Extract the (X, Y) coordinate from the center of the cell holding the provided text.  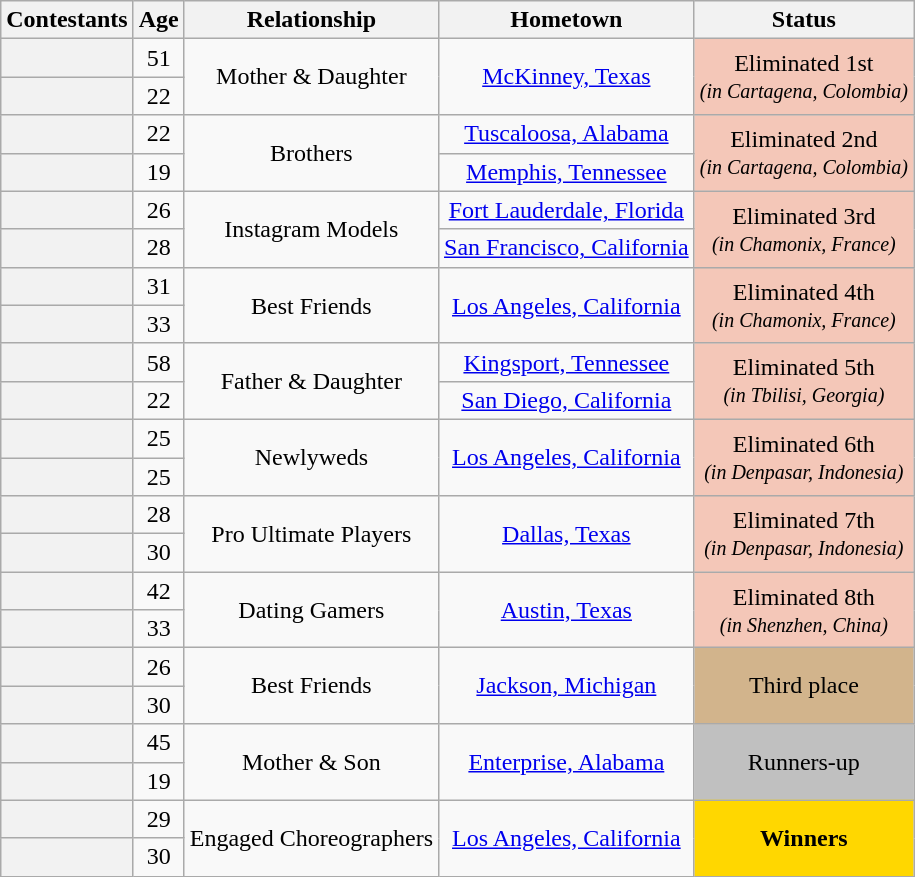
Eliminated 2nd(in Cartagena, Colombia) (804, 153)
Fort Lauderdale, Florida (567, 210)
Dating Gamers (311, 610)
Status (804, 20)
Third place (804, 686)
San Francisco, California (567, 248)
Hometown (567, 20)
Eliminated 7th(in Denpasar, Indonesia) (804, 534)
Winners (804, 838)
Runners-up (804, 762)
Eliminated 4th(in Chamonix, France) (804, 305)
Newlyweds (311, 457)
Eliminated 5th(in Tbilisi, Georgia) (804, 381)
Enterprise, Alabama (567, 762)
29 (158, 819)
Memphis, Tennessee (567, 172)
Dallas, Texas (567, 534)
Pro Ultimate Players (311, 534)
Contestants (67, 20)
Engaged Choreographers (311, 838)
Eliminated 1st(in Cartagena, Colombia) (804, 77)
Austin, Texas (567, 610)
Age (158, 20)
Mother & Son (311, 762)
Instagram Models (311, 229)
42 (158, 591)
McKinney, Texas (567, 77)
Brothers (311, 153)
Mother & Daughter (311, 77)
Jackson, Michigan (567, 686)
Tuscaloosa, Alabama (567, 134)
45 (158, 743)
San Diego, California (567, 400)
Relationship (311, 20)
51 (158, 58)
Kingsport, Tennessee (567, 362)
31 (158, 286)
58 (158, 362)
Eliminated 3rd(in Chamonix, France) (804, 229)
Eliminated 6th(in Denpasar, Indonesia) (804, 457)
Eliminated 8th(in Shenzhen, China) (804, 610)
Father & Daughter (311, 381)
